Provide the (x, y) coordinate of the cell's center where the given text is located.  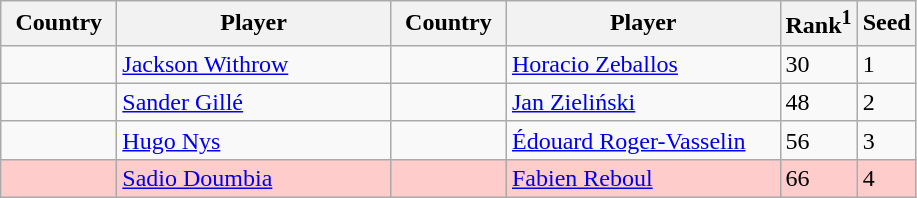
2 (886, 102)
Seed (886, 24)
1 (886, 64)
48 (818, 102)
Édouard Roger-Vasselin (643, 140)
Fabien Reboul (643, 178)
Sander Gillé (254, 102)
56 (818, 140)
Rank1 (818, 24)
66 (818, 178)
4 (886, 178)
Sadio Doumbia (254, 178)
30 (818, 64)
Horacio Zeballos (643, 64)
Jackson Withrow (254, 64)
Hugo Nys (254, 140)
Jan Zieliński (643, 102)
3 (886, 140)
